Output the (X, Y) coordinate of the center of the cell containing the given text.  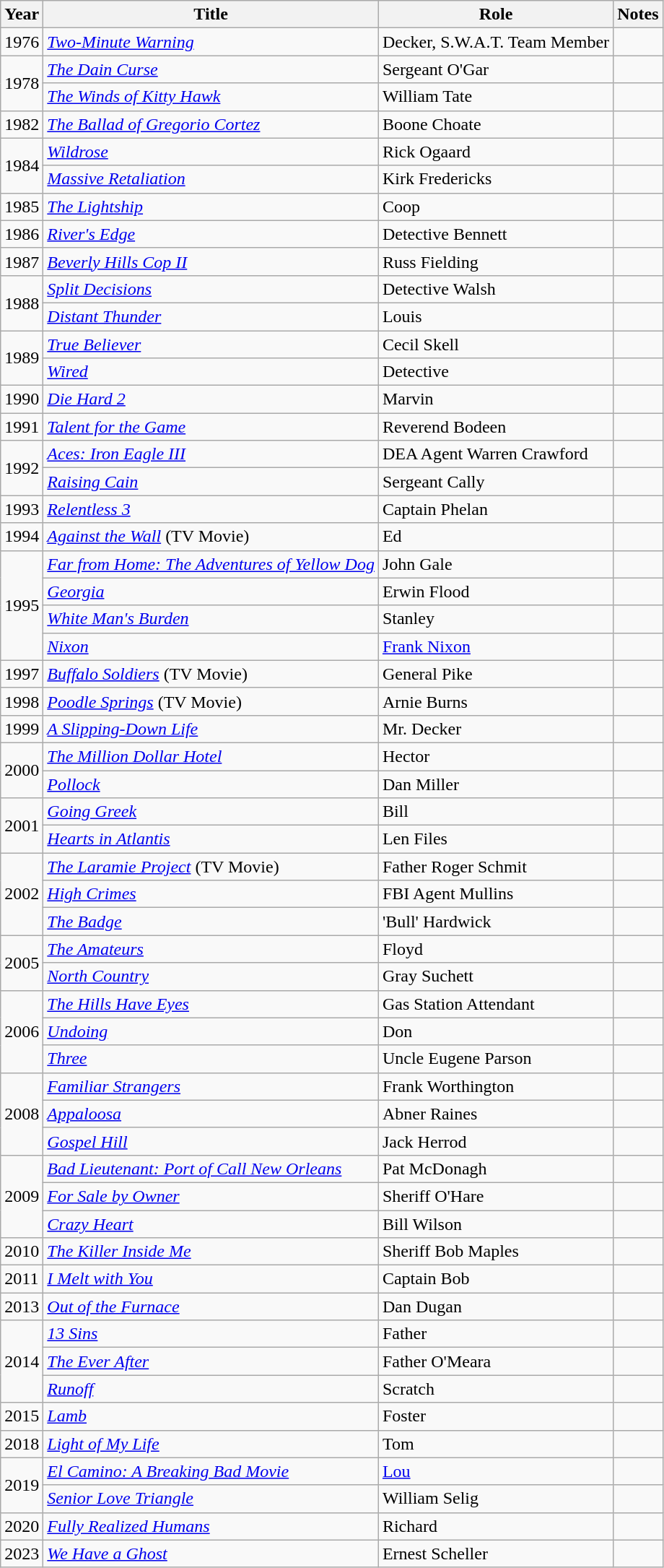
1984 (22, 165)
1988 (22, 303)
Decker, S.W.A.T. Team Member (495, 42)
Len Files (495, 839)
2011 (22, 1279)
The Winds of Kitty Hawk (211, 97)
Aces: Iron Eagle III (211, 454)
The Lightship (211, 207)
I Melt with You (211, 1279)
Buffalo Soldiers (TV Movie) (211, 674)
Detective (495, 372)
Ernest Scheller (495, 1554)
Captain Phelan (495, 509)
Nixon (211, 646)
Arnie Burns (495, 701)
High Crimes (211, 894)
The Amateurs (211, 949)
Runoff (211, 1389)
1987 (22, 261)
Far from Home: The Adventures of Yellow Dog (211, 564)
1986 (22, 234)
Louis (495, 316)
Father (495, 1334)
Wired (211, 372)
Coop (495, 207)
2006 (22, 1031)
Crazy Heart (211, 1224)
Bad Lieutenant: Port of Call New Orleans (211, 1169)
1992 (22, 468)
1982 (22, 124)
2005 (22, 963)
2002 (22, 894)
For Sale by Owner (211, 1196)
1995 (22, 605)
Pat McDonagh (495, 1169)
Talent for the Game (211, 427)
Pollock (211, 784)
Father O'Meara (495, 1361)
Dan Miller (495, 784)
FBI Agent Mullins (495, 894)
Scratch (495, 1389)
Hearts in Atlantis (211, 839)
The Killer Inside Me (211, 1252)
River's Edge (211, 234)
1990 (22, 399)
Tom (495, 1444)
Wildrose (211, 152)
13 Sins (211, 1334)
General Pike (495, 674)
Fully Realized Humans (211, 1526)
Bill (495, 812)
Bill Wilson (495, 1224)
2013 (22, 1307)
Beverly Hills Cop II (211, 261)
Massive Retaliation (211, 179)
Sheriff Bob Maples (495, 1252)
Gospel Hill (211, 1141)
2014 (22, 1361)
The Hills Have Eyes (211, 1004)
Cecil Skell (495, 345)
2008 (22, 1114)
Distant Thunder (211, 316)
The Ballad of Gregorio Cortez (211, 124)
Rick Ogaard (495, 152)
Sergeant O'Gar (495, 69)
1993 (22, 509)
Boone Choate (495, 124)
Two-Minute Warning (211, 42)
Gray Suchett (495, 976)
Kirk Fredericks (495, 179)
Erwin Flood (495, 592)
Senior Love Triangle (211, 1499)
Frank Worthington (495, 1086)
Father Roger Schmit (495, 867)
Stanley (495, 619)
Richard (495, 1526)
Familiar Strangers (211, 1086)
1997 (22, 674)
Three (211, 1059)
Detective Walsh (495, 289)
1978 (22, 83)
Abner Raines (495, 1114)
Ed (495, 537)
Lou (495, 1471)
John Gale (495, 564)
1976 (22, 42)
1994 (22, 537)
Light of My Life (211, 1444)
Role (495, 14)
The Dain Curse (211, 69)
Uncle Eugene Parson (495, 1059)
Georgia (211, 592)
2023 (22, 1554)
2019 (22, 1485)
Against the Wall (TV Movie) (211, 537)
Raising Cain (211, 482)
Detective Bennett (495, 234)
Captain Bob (495, 1279)
Mr. Decker (495, 729)
Foster (495, 1416)
Out of the Furnace (211, 1307)
2015 (22, 1416)
Appaloosa (211, 1114)
Title (211, 14)
Gas Station Attendant (495, 1004)
We Have a Ghost (211, 1554)
Undoing (211, 1031)
True Believer (211, 345)
2009 (22, 1196)
Relentless 3 (211, 509)
Reverend Bodeen (495, 427)
DEA Agent Warren Crawford (495, 454)
Split Decisions (211, 289)
North Country (211, 976)
Marvin (495, 399)
Floyd (495, 949)
Lamb (211, 1416)
The Ever After (211, 1361)
Die Hard 2 (211, 399)
The Badge (211, 922)
White Man's Burden (211, 619)
Poodle Springs (TV Movie) (211, 701)
Frank Nixon (495, 646)
Year (22, 14)
2018 (22, 1444)
1999 (22, 729)
Dan Dugan (495, 1307)
Sheriff O'Hare (495, 1196)
Sergeant Cally (495, 482)
Hector (495, 756)
'Bull' Hardwick (495, 922)
2001 (22, 826)
El Camino: A Breaking Bad Movie (211, 1471)
1991 (22, 427)
2020 (22, 1526)
2000 (22, 770)
1989 (22, 358)
Going Greek (211, 812)
Notes (638, 14)
Don (495, 1031)
William Tate (495, 97)
A Slipping-Down Life (211, 729)
Russ Fielding (495, 261)
The Laramie Project (TV Movie) (211, 867)
William Selig (495, 1499)
1998 (22, 701)
2010 (22, 1252)
1985 (22, 207)
The Million Dollar Hotel (211, 756)
Jack Herrod (495, 1141)
